Find where the given text appears and provide that cell's center as (X, Y) coordinate. 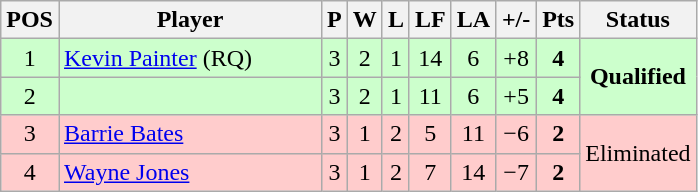
W (364, 20)
Eliminated (638, 153)
+/- (516, 20)
LA (473, 20)
5 (430, 134)
L (396, 20)
LF (430, 20)
P (335, 20)
+8 (516, 58)
Qualified (638, 77)
Barrie Bates (190, 134)
Pts (558, 20)
Wayne Jones (190, 172)
Status (638, 20)
7 (430, 172)
POS (30, 20)
Player (190, 20)
+5 (516, 96)
−7 (516, 172)
−6 (516, 134)
Kevin Painter (RQ) (190, 58)
